Determine the [X, Y] coordinate at the center of the cell enclosing the given text.  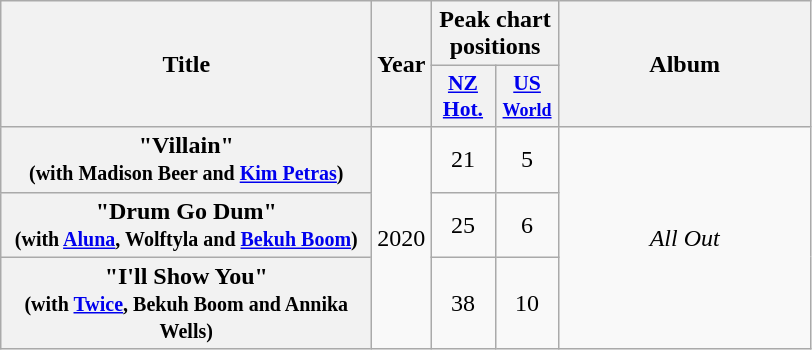
All Out [684, 238]
Album [684, 64]
10 [527, 303]
2020 [402, 238]
21 [463, 160]
Year [402, 64]
25 [463, 224]
Title [186, 64]
Peak chart positions [495, 34]
USWorld [527, 96]
6 [527, 224]
38 [463, 303]
NZHot. [463, 96]
5 [527, 160]
"I'll Show You"(with Twice, Bekuh Boom and Annika Wells) [186, 303]
"Drum Go Dum"(with Aluna, Wolftyla and Bekuh Boom) [186, 224]
"Villain"(with Madison Beer and Kim Petras) [186, 160]
